Return (x, y) of the center of cell containing provided text 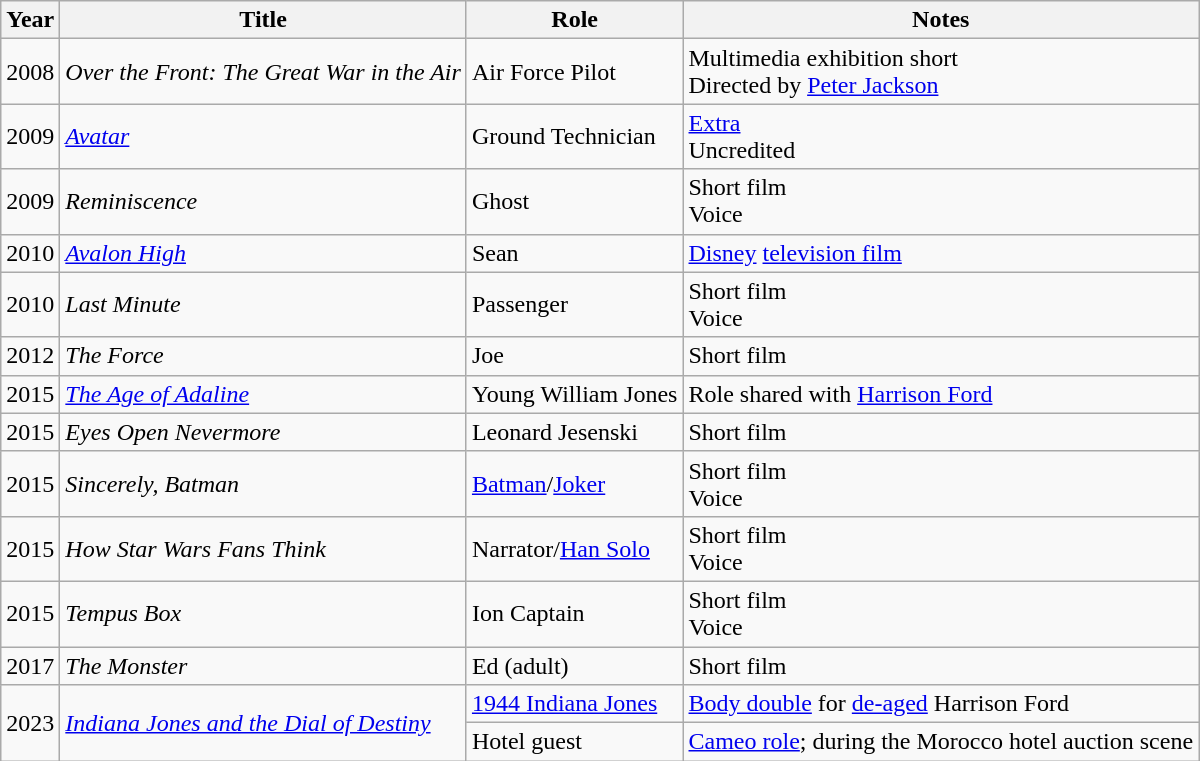
Role (574, 20)
Indiana Jones and the Dial of Destiny (264, 723)
How Star Wars Fans Think (264, 548)
Narrator/Han Solo (574, 548)
Disney television film (941, 253)
Sean (574, 253)
2017 (30, 665)
Air Force Pilot (574, 72)
Young William Jones (574, 394)
Multimedia exhibition shortDirected by Peter Jackson (941, 72)
Year (30, 20)
Cameo role; during the Morocco hotel auction scene (941, 742)
2023 (30, 723)
Notes (941, 20)
The Monster (264, 665)
The Force (264, 356)
Ghost (574, 202)
The Age of Adaline (264, 394)
Reminiscence (264, 202)
Title (264, 20)
Last Minute (264, 304)
Hotel guest (574, 742)
ExtraUncredited (941, 136)
Avalon High (264, 253)
Batman/Joker (574, 484)
Leonard Jesenski (574, 432)
Eyes Open Nevermore (264, 432)
Role shared with Harrison Ford (941, 394)
Ed (adult) (574, 665)
Body double for de-aged Harrison Ford (941, 704)
Passenger (574, 304)
Ground Technician (574, 136)
Tempus Box (264, 614)
Over the Front: The Great War in the Air (264, 72)
Avatar (264, 136)
1944 Indiana Jones (574, 704)
2008 (30, 72)
Ion Captain (574, 614)
Joe (574, 356)
Sincerely, Batman (264, 484)
2012 (30, 356)
